Scan for the cell matching the given text and deliver its (X, Y) coordinate at center. 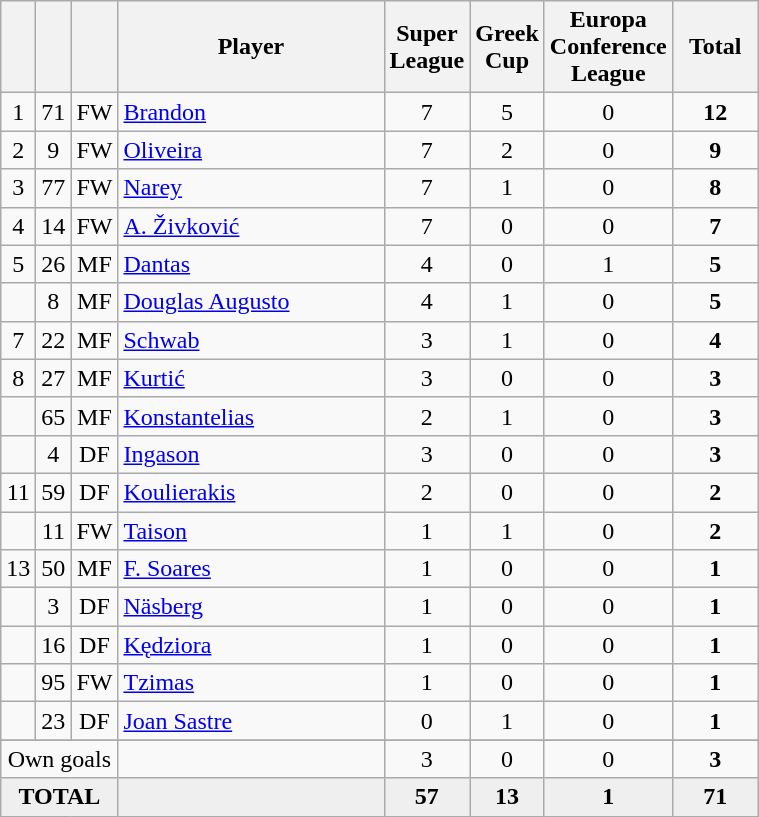
27 (54, 378)
Total (715, 47)
12 (715, 112)
Europa Conference League (608, 47)
Ingason (251, 454)
F. Soares (251, 569)
65 (54, 416)
95 (54, 683)
Own goals (60, 759)
23 (54, 721)
Taison (251, 531)
Koulierakis (251, 492)
77 (54, 188)
Dantas (251, 264)
Super League (427, 47)
Konstantelias (251, 416)
TOTAL (60, 797)
Näsberg (251, 607)
Joan Sastre (251, 721)
A. Živković (251, 226)
Narey (251, 188)
16 (54, 645)
Kurtić (251, 378)
57 (427, 797)
Douglas Augusto (251, 302)
50 (54, 569)
Brandon (251, 112)
22 (54, 340)
Greek Cup (508, 47)
14 (54, 226)
Kędziora (251, 645)
Tzimas (251, 683)
Oliveira (251, 150)
Schwab (251, 340)
26 (54, 264)
Player (251, 47)
59 (54, 492)
